From the cell containing the given text, extract its center point as [X, Y] coordinate. 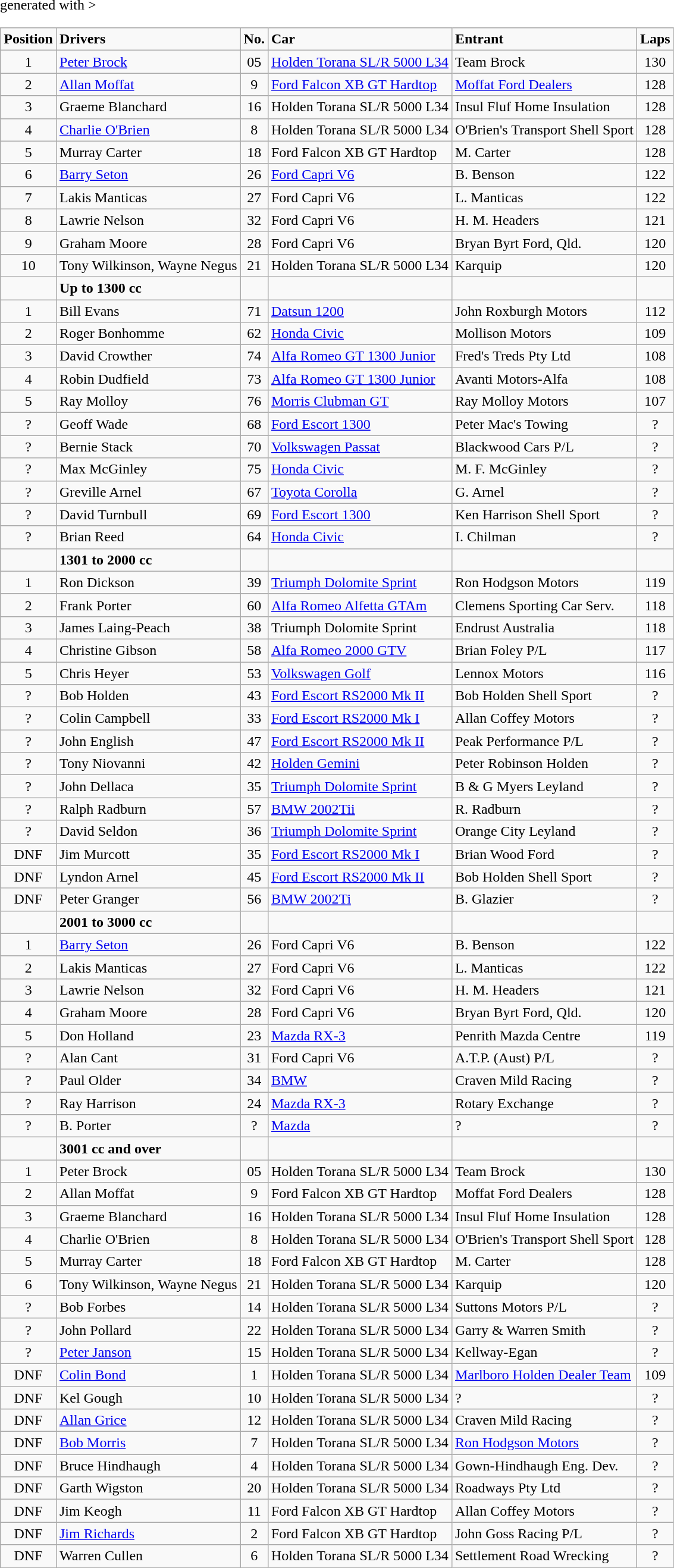
24 [254, 1103]
Christine Gibson [148, 650]
36 [254, 832]
Garry & Warren Smith [544, 1329]
76 [254, 402]
60 [254, 605]
23 [254, 1036]
Frank Porter [148, 605]
No. [254, 39]
Brian Reed [148, 537]
Penrith Mazda Centre [544, 1036]
John Pollard [148, 1329]
Bill Evans [148, 311]
John Roxburgh Motors [544, 311]
Jim Richards [148, 1533]
43 [254, 696]
2001 to 3000 cc [148, 922]
BMW 2002Tii [359, 809]
M. F. McGinley [544, 469]
Laps [655, 39]
Peter Robinson Holden [544, 764]
112 [655, 311]
John Dellaca [148, 786]
68 [254, 424]
Brian Wood Ford [544, 854]
Rotary Exchange [544, 1103]
Robin Dudfield [148, 379]
64 [254, 537]
Volkswagen Passat [359, 447]
14 [254, 1307]
Car [359, 39]
Greville Arnel [148, 492]
A.T.P. (Aust) P/L [544, 1058]
Kellway-Egan [544, 1352]
39 [254, 582]
Bruce Hindhaugh [148, 1466]
Settlement Road Wrecking [544, 1556]
Garth Wigston [148, 1488]
Bob Forbes [148, 1307]
I. Chilman [544, 537]
Tony Niovanni [148, 764]
45 [254, 877]
22 [254, 1329]
1301 to 2000 cc [148, 560]
56 [254, 899]
BMW 2002Ti [359, 899]
Ray Harrison [148, 1103]
James Laing-Peach [148, 628]
Peter Granger [148, 899]
Drivers [148, 39]
Ken Harrison Shell Sport [544, 515]
Blackwood Cars P/L [544, 447]
B. Porter [148, 1126]
42 [254, 764]
David Seldon [148, 832]
Ralph Radburn [148, 809]
69 [254, 515]
Colin Campbell [148, 719]
David Turnbull [148, 515]
33 [254, 719]
116 [655, 673]
Peter Mac's Towing [544, 424]
B & G Myers Leyland [544, 786]
Fred's Treds Pty Ltd [544, 356]
Jim Murcott [148, 854]
Peter Janson [148, 1352]
34 [254, 1081]
Ron Dickson [148, 582]
John English [148, 741]
Clemens Sporting Car Serv. [544, 605]
107 [655, 402]
R. Radburn [544, 809]
Chris Heyer [148, 673]
Position [29, 39]
Kel Gough [148, 1397]
Lennox Motors [544, 673]
31 [254, 1058]
Ray Molloy [148, 402]
Mollison Motors [544, 334]
Marlboro Holden Dealer Team [544, 1375]
G. Arnel [544, 492]
Morris Clubman GT [359, 402]
Alan Cant [148, 1058]
58 [254, 650]
12 [254, 1420]
74 [254, 356]
Mazda [359, 1126]
Suttons Motors P/L [544, 1307]
Don Holland [148, 1036]
Orange City Leyland [544, 832]
Colin Bond [148, 1375]
73 [254, 379]
Allan Grice [148, 1420]
38 [254, 628]
Geoff Wade [148, 424]
Bob Holden [148, 696]
3001 cc and over [148, 1149]
53 [254, 673]
117 [655, 650]
B. Glazier [544, 899]
Gown-Hindhaugh Eng. Dev. [544, 1466]
Volkswagen Golf [359, 673]
Endrust Australia [544, 628]
20 [254, 1488]
Warren Cullen [148, 1556]
Toyota Corolla [359, 492]
57 [254, 809]
Ray Molloy Motors [544, 402]
BMW [359, 1081]
Lyndon Arnel [148, 877]
75 [254, 469]
David Crowther [148, 356]
Holden Gemini [359, 764]
Paul Older [148, 1081]
Max McGinley [148, 469]
Datsun 1200 [359, 311]
15 [254, 1352]
Alfa Romeo 2000 GTV [359, 650]
Bernie Stack [148, 447]
70 [254, 447]
Roadways Pty Ltd [544, 1488]
71 [254, 311]
Roger Bonhomme [148, 334]
Bob Morris [148, 1443]
Avanti Motors-Alfa [544, 379]
Jim Keogh [148, 1511]
62 [254, 334]
John Goss Racing P/L [544, 1533]
Entrant [544, 39]
67 [254, 492]
Alfa Romeo Alfetta GTAm [359, 605]
Brian Foley P/L [544, 650]
11 [254, 1511]
Up to 1300 cc [148, 288]
Peak Performance P/L [544, 741]
47 [254, 741]
